Output the (x, y) coordinate of the center of the cell containing the given text.  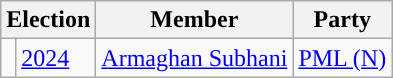
Armaghan Subhani (194, 58)
Member (194, 20)
Election (48, 20)
PML (N) (342, 58)
2024 (56, 58)
Party (342, 20)
